For the text-containing cell, return its midpoint in (x, y) coordinate format. 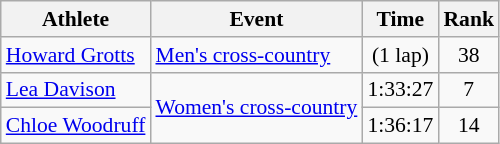
Lea Davison (76, 90)
38 (468, 55)
Howard Grotts (76, 55)
14 (468, 126)
1:36:17 (400, 126)
(1 lap) (400, 55)
7 (468, 90)
Rank (468, 19)
Time (400, 19)
Event (256, 19)
Men's cross-country (256, 55)
Chloe Woodruff (76, 126)
Athlete (76, 19)
1:33:27 (400, 90)
Women's cross-country (256, 108)
